Output the [X, Y] coordinate of the center of the cell containing the given text.  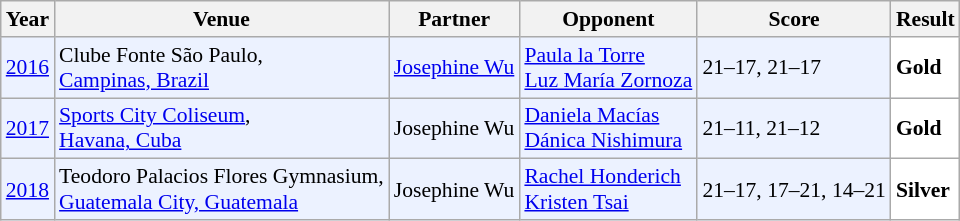
Score [794, 19]
Rachel Honderich Kristen Tsai [608, 190]
21–17, 21–17 [794, 68]
Year [28, 19]
Sports City Coliseum,Havana, Cuba [222, 128]
Daniela Macías Dánica Nishimura [608, 128]
Opponent [608, 19]
Silver [926, 190]
Paula la Torre Luz María Zornoza [608, 68]
Venue [222, 19]
2016 [28, 68]
2018 [28, 190]
Teodoro Palacios Flores Gymnasium,Guatemala City, Guatemala [222, 190]
Result [926, 19]
21–17, 17–21, 14–21 [794, 190]
Partner [454, 19]
21–11, 21–12 [794, 128]
2017 [28, 128]
Clube Fonte São Paulo,Campinas, Brazil [222, 68]
